Scan for the cell matching the given text and deliver its [x, y] coordinate at center. 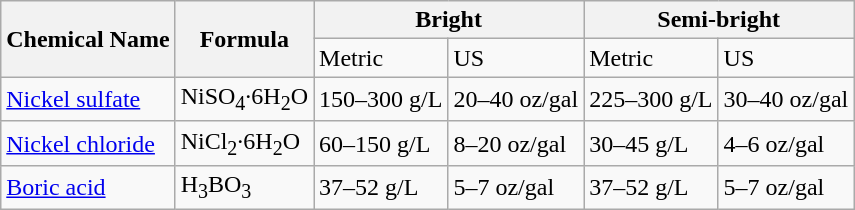
Boric acid [88, 188]
Semi-bright [719, 20]
20–40 oz/gal [516, 99]
150–300 g/L [381, 99]
4–6 oz/gal [786, 143]
225–300 g/L [651, 99]
Nickel sulfate [88, 99]
Nickel chloride [88, 143]
H3BO3 [244, 188]
NiSO4·6H2O [244, 99]
NiCl2·6H2O [244, 143]
60–150 g/L [381, 143]
Formula [244, 39]
8–20 oz/gal [516, 143]
Bright [449, 20]
Chemical Name [88, 39]
30–40 oz/gal [786, 99]
30–45 g/L [651, 143]
